Scan for the cell matching the given text and deliver its [X, Y] coordinate at center. 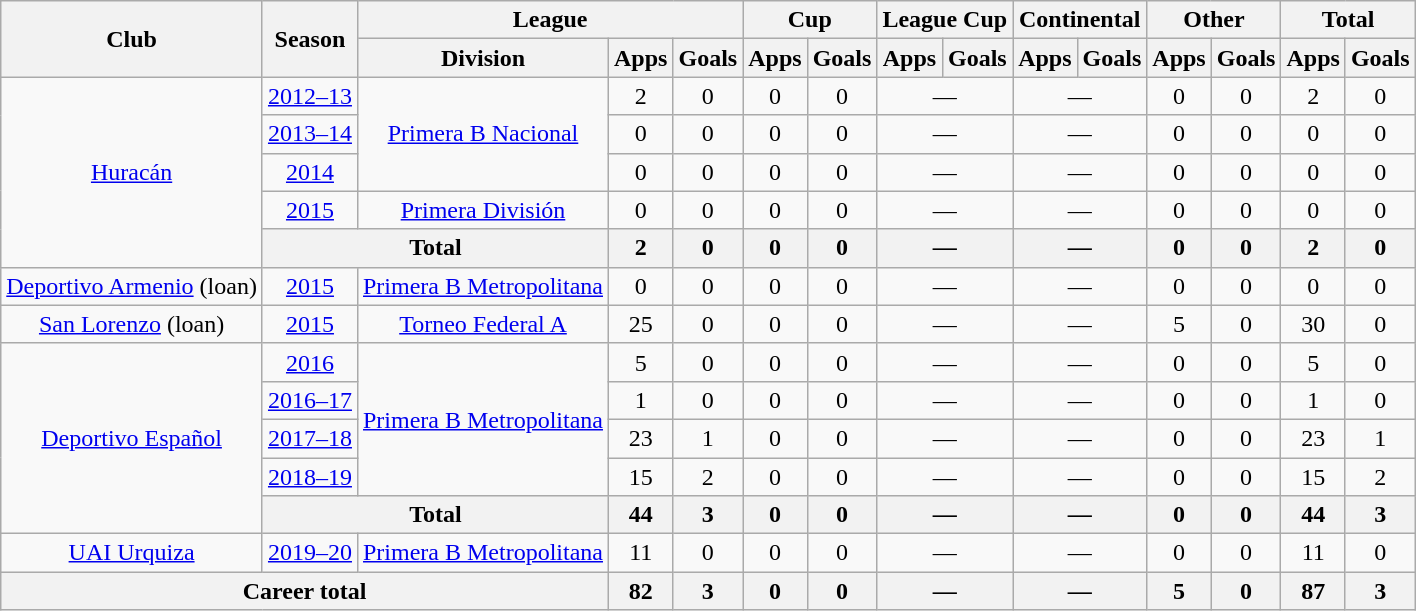
Torneo Federal A [482, 324]
Other [1214, 20]
Cup [810, 20]
Career total [305, 591]
Season [310, 39]
Primera B Nacional [482, 134]
Division [482, 58]
League Cup [945, 20]
Huracán [132, 172]
2016 [310, 362]
82 [641, 591]
2012–13 [310, 96]
2017–18 [310, 438]
87 [1313, 591]
Club [132, 39]
25 [641, 324]
2016–17 [310, 400]
30 [1313, 324]
Continental [1080, 20]
UAI Urquiza [132, 553]
League [550, 20]
2014 [310, 172]
San Lorenzo (loan) [132, 324]
2019–20 [310, 553]
2018–19 [310, 477]
Primera División [482, 210]
Deportivo Español [132, 438]
Deportivo Armenio (loan) [132, 286]
2013–14 [310, 134]
